For the text-containing cell, return its midpoint in (X, Y) coordinate format. 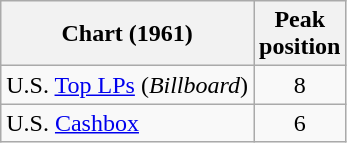
Peakposition (300, 34)
Chart (1961) (128, 34)
U.S. Top LPs (Billboard) (128, 85)
8 (300, 85)
U.S. Cashbox (128, 123)
6 (300, 123)
